Determine the (X, Y) coordinate at the center of the cell enclosing the given text.  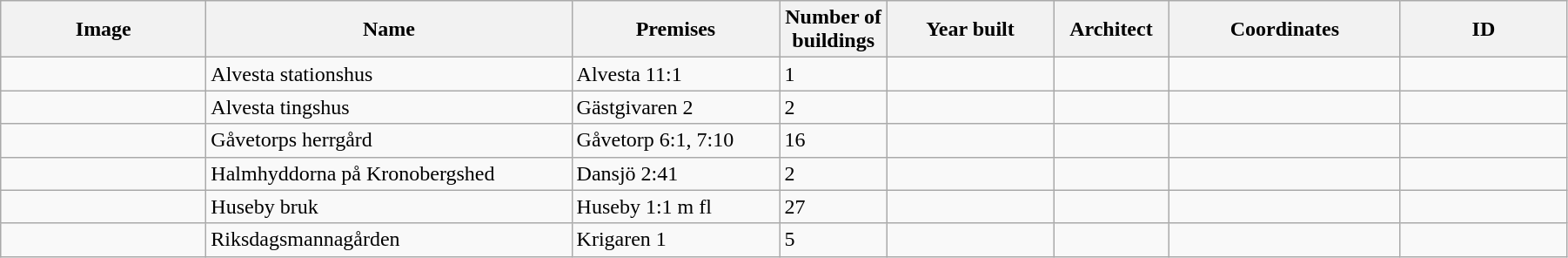
Alvesta tingshus (389, 107)
Gästgivaren 2 (675, 107)
Huseby 1:1 m fl (675, 207)
Premises (675, 30)
Alvesta 11:1 (675, 74)
ID (1483, 30)
Name (389, 30)
Halmhyddorna på Kronobergshed (389, 173)
1 (834, 74)
Year built (969, 30)
Riksdagsmannagården (389, 240)
Image (104, 30)
16 (834, 140)
27 (834, 207)
Architect (1110, 30)
Krigaren 1 (675, 240)
Huseby bruk (389, 207)
Alvesta stationshus (389, 74)
Gåvetorp 6:1, 7:10 (675, 140)
Dansjö 2:41 (675, 173)
Number ofbuildings (834, 30)
Gåvetorps herrgård (389, 140)
5 (834, 240)
Coordinates (1284, 30)
